Output the (x, y) coordinate of the center of the cell containing the given text.  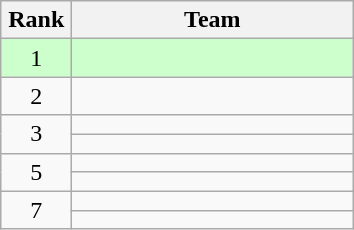
3 (36, 134)
Rank (36, 20)
1 (36, 58)
5 (36, 172)
2 (36, 96)
7 (36, 210)
Team (212, 20)
